Scan for the cell matching the given text and deliver its [x, y] coordinate at center. 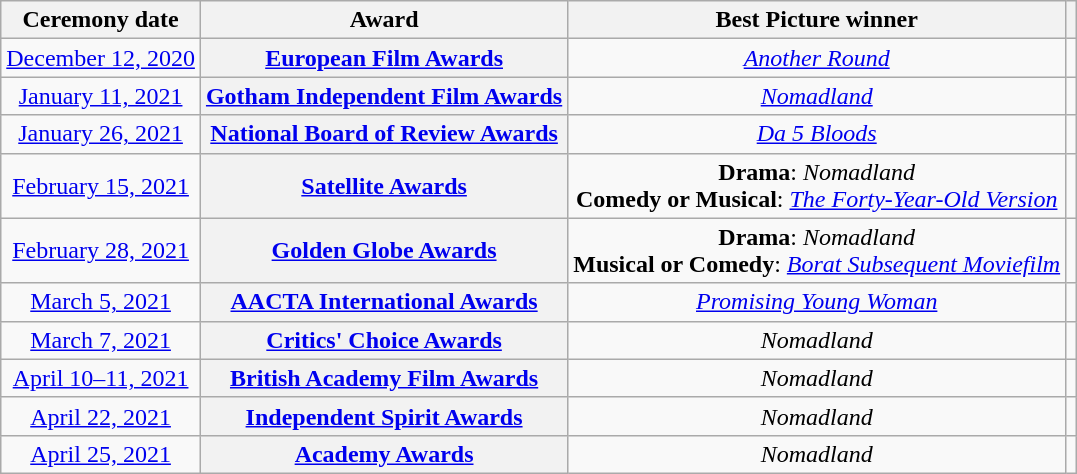
Da 5 Bloods [817, 134]
Award [384, 20]
April 25, 2021 [101, 454]
Best Picture winner [817, 20]
January 26, 2021 [101, 134]
April 22, 2021 [101, 416]
February 28, 2021 [101, 250]
February 15, 2021 [101, 186]
Critics' Choice Awards [384, 340]
Drama: NomadlandMusical or Comedy: Borat Subsequent Moviefilm [817, 250]
Drama: NomadlandComedy or Musical: The Forty-Year-Old Version [817, 186]
March 5, 2021 [101, 302]
British Academy Film Awards [384, 378]
Independent Spirit Awards [384, 416]
European Film Awards [384, 58]
January 11, 2021 [101, 96]
AACTA International Awards [384, 302]
Academy Awards [384, 454]
Gotham Independent Film Awards [384, 96]
Satellite Awards [384, 186]
Ceremony date [101, 20]
December 12, 2020 [101, 58]
Golden Globe Awards [384, 250]
March 7, 2021 [101, 340]
Another Round [817, 58]
Promising Young Woman [817, 302]
April 10–11, 2021 [101, 378]
National Board of Review Awards [384, 134]
